Output the (X, Y) coordinate of the center of the cell containing the given text.  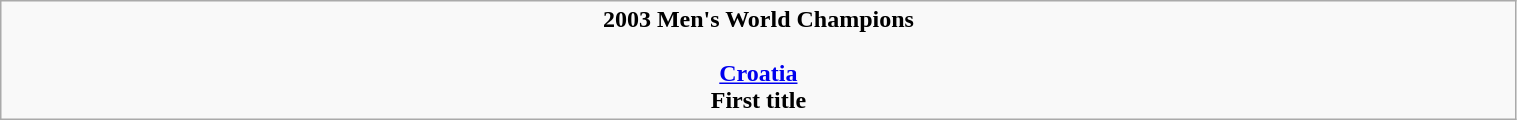
2003 Men's World ChampionsCroatiaFirst title (758, 60)
